Identify which cell holds the provided text, then report its (X, Y) central coordinate. 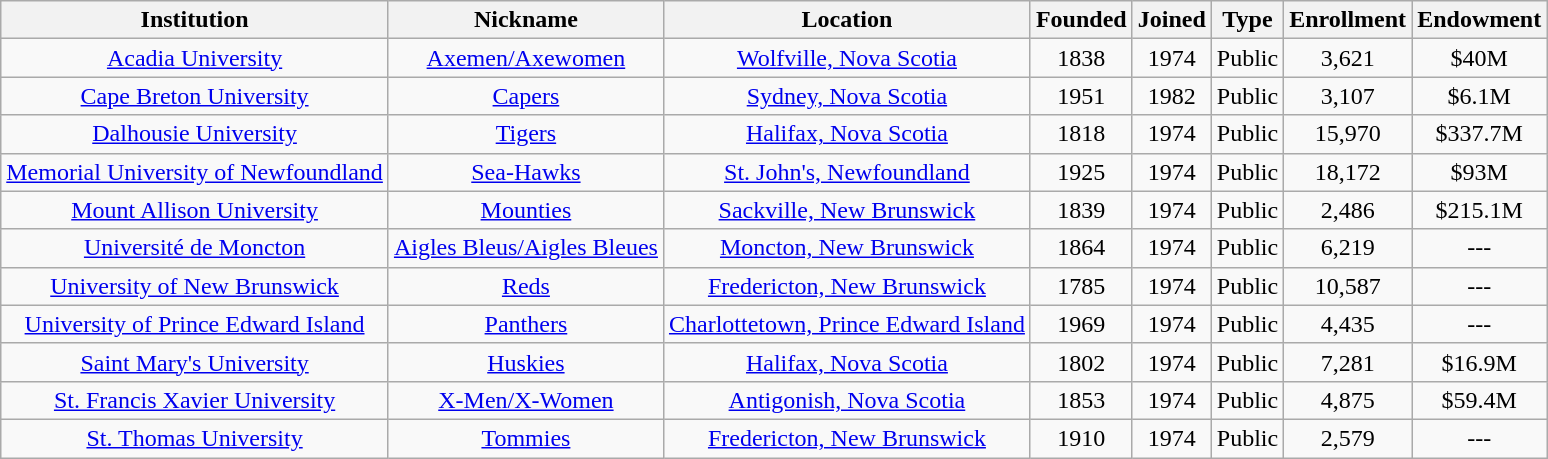
15,970 (1348, 134)
$16.9M (1480, 362)
St. Thomas University (195, 438)
1951 (1081, 96)
1925 (1081, 172)
1802 (1081, 362)
18,172 (1348, 172)
4,435 (1348, 324)
10,587 (1348, 286)
1969 (1081, 324)
Endowment (1480, 20)
3,107 (1348, 96)
X-Men/X-Women (526, 400)
Memorial University of Newfoundland (195, 172)
4,875 (1348, 400)
Panthers (526, 324)
1838 (1081, 58)
Wolfville, Nova Scotia (846, 58)
1785 (1081, 286)
Tommies (526, 438)
Axemen/Axewomen (526, 58)
$6.1M (1480, 96)
Mounties (526, 210)
Nickname (526, 20)
Capers (526, 96)
1982 (1172, 96)
Type (1247, 20)
1864 (1081, 248)
Charlottetown, Prince Edward Island (846, 324)
St. John's, Newfoundland (846, 172)
1839 (1081, 210)
Antigonish, Nova Scotia (846, 400)
2,579 (1348, 438)
Joined (1172, 20)
University of Prince Edward Island (195, 324)
Institution (195, 20)
Sydney, Nova Scotia (846, 96)
Aigles Bleus/Aigles Bleues (526, 248)
Enrollment (1348, 20)
Location (846, 20)
1818 (1081, 134)
Cape Breton University (195, 96)
Moncton, New Brunswick (846, 248)
6,219 (1348, 248)
7,281 (1348, 362)
$59.4M (1480, 400)
Mount Allison University (195, 210)
Acadia University (195, 58)
Huskies (526, 362)
Sackville, New Brunswick (846, 210)
$337.7M (1480, 134)
Tigers (526, 134)
University of New Brunswick (195, 286)
Founded (1081, 20)
Reds (526, 286)
Sea-Hawks (526, 172)
Dalhousie University (195, 134)
St. Francis Xavier University (195, 400)
3,621 (1348, 58)
Saint Mary's University (195, 362)
Université de Moncton (195, 248)
1853 (1081, 400)
1910 (1081, 438)
$40M (1480, 58)
2,486 (1348, 210)
$93M (1480, 172)
$215.1M (1480, 210)
